Return the (x, y) coordinate for the center point of the cell that contains the specified text.  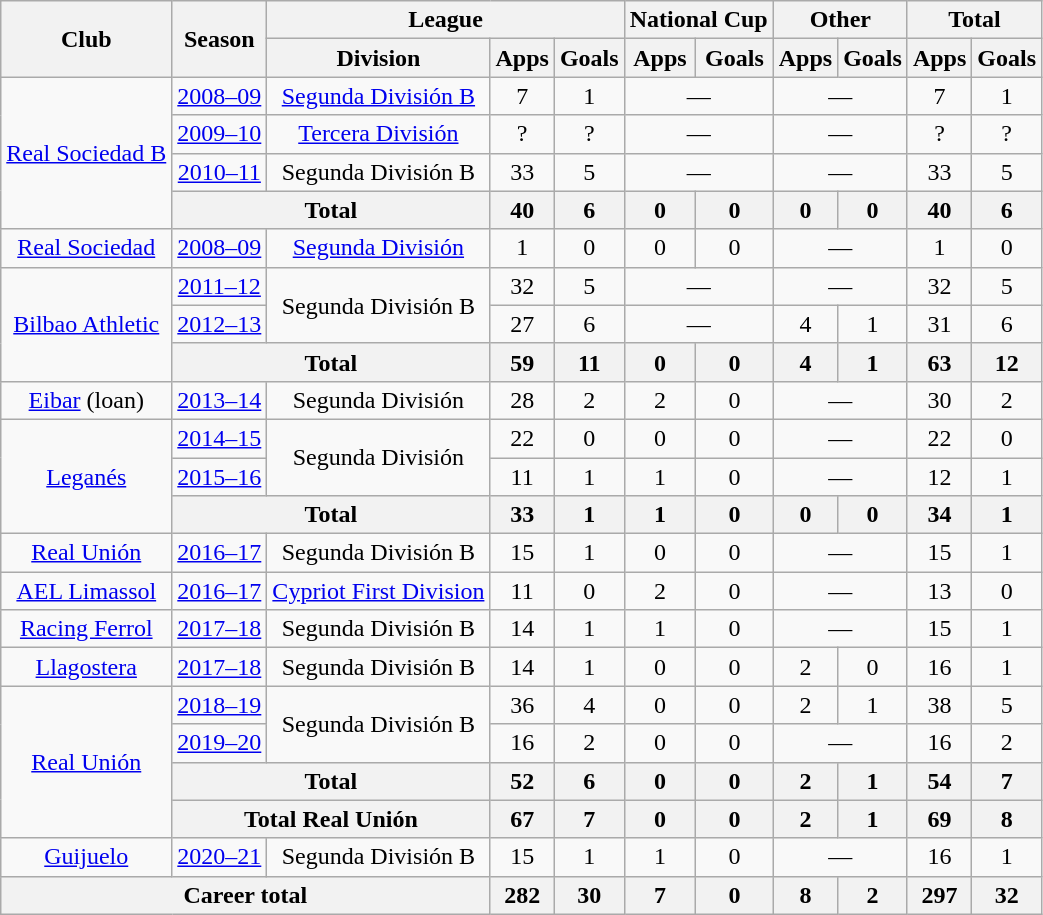
AEL Limassol (86, 591)
69 (939, 819)
Real Sociedad B (86, 153)
Eibar (loan) (86, 400)
2019–20 (220, 743)
Llagostera (86, 667)
38 (939, 705)
282 (522, 895)
Leganés (86, 476)
2014–15 (220, 438)
Tercera División (378, 134)
National Cup (698, 20)
54 (939, 781)
52 (522, 781)
Cypriot First Division (378, 591)
27 (522, 324)
2013–14 (220, 400)
2009–10 (220, 134)
63 (939, 362)
Club (86, 39)
Career total (246, 895)
2012–13 (220, 324)
2018–19 (220, 705)
13 (939, 591)
2011–12 (220, 286)
2010–11 (220, 172)
Bilbao Athletic (86, 324)
36 (522, 705)
2015–16 (220, 477)
Other (840, 20)
2020–21 (220, 857)
League (446, 20)
59 (522, 362)
Racing Ferrol (86, 629)
Season (220, 39)
67 (522, 819)
Division (378, 58)
297 (939, 895)
Total Real Unión (331, 819)
31 (939, 324)
28 (522, 400)
Guijuelo (86, 857)
34 (939, 515)
Real Sociedad (86, 248)
